Provide the (X, Y) coordinate of the cell's center where the given text is located.  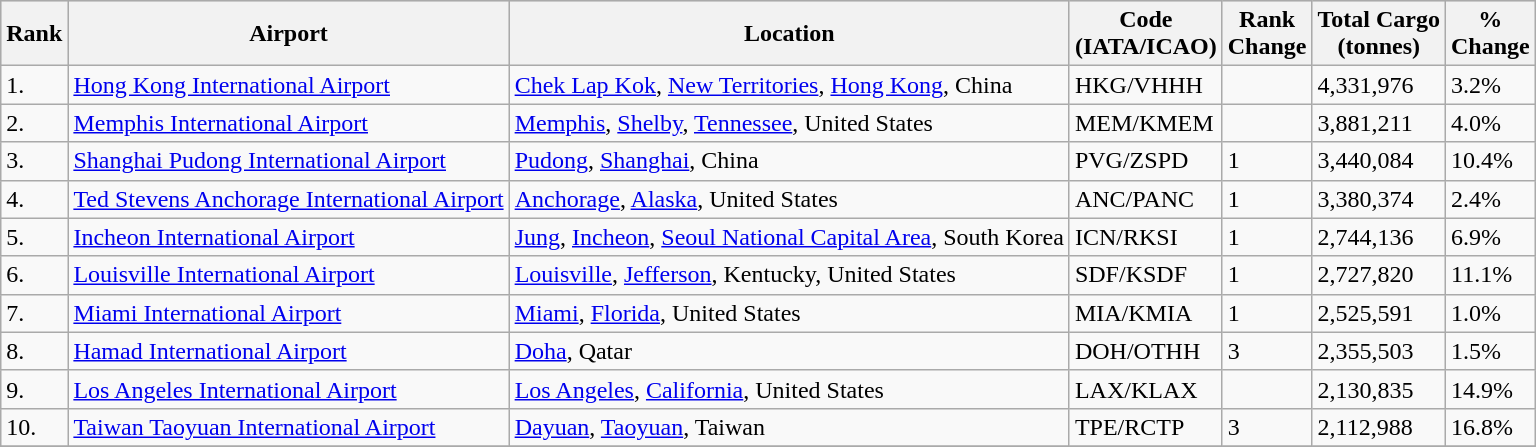
5. (34, 237)
2,112,988 (1379, 427)
MEM/KMEM (1146, 123)
DOH/OTHH (1146, 351)
Miami, Florida, United States (789, 313)
8. (34, 351)
Memphis International Airport (288, 123)
2,727,820 (1379, 275)
Memphis, Shelby, Tennessee, United States (789, 123)
4.0% (1491, 123)
Los Angeles, California, United States (789, 389)
7. (34, 313)
3,380,374 (1379, 199)
4. (34, 199)
6. (34, 275)
Ted Stevens Anchorage International Airport (288, 199)
TPE/RCTP (1146, 427)
MIA/KMIA (1146, 313)
3.2% (1491, 85)
Chek Lap Kok, New Territories, Hong Kong, China (789, 85)
SDF/KSDF (1146, 275)
Louisville International Airport (288, 275)
9. (34, 389)
RankChange (1267, 34)
4,331,976 (1379, 85)
16.8% (1491, 427)
Airport (288, 34)
1.0% (1491, 313)
LAX/KLAX (1146, 389)
Louisville, Jefferson, Kentucky, United States (789, 275)
PVG/ZSPD (1146, 161)
2,130,835 (1379, 389)
10. (34, 427)
3,881,211 (1379, 123)
Hong Kong International Airport (288, 85)
Doha, Qatar (789, 351)
14.9% (1491, 389)
Incheon International Airport (288, 237)
Miami International Airport (288, 313)
1. (34, 85)
11.1% (1491, 275)
3,440,084 (1379, 161)
Code(IATA/ICAO) (1146, 34)
Los Angeles International Airport (288, 389)
ANC/PANC (1146, 199)
2,525,591 (1379, 313)
Taiwan Taoyuan International Airport (288, 427)
Jung, Incheon, Seoul National Capital Area, South Korea (789, 237)
Hamad International Airport (288, 351)
Pudong, Shanghai, China (789, 161)
Total Cargo(tonnes) (1379, 34)
ICN/RKSI (1146, 237)
2.4% (1491, 199)
2,744,136 (1379, 237)
Shanghai Pudong International Airport (288, 161)
Rank (34, 34)
3. (34, 161)
6.9% (1491, 237)
Anchorage, Alaska, United States (789, 199)
10.4% (1491, 161)
Location (789, 34)
1.5% (1491, 351)
HKG/VHHH (1146, 85)
2. (34, 123)
2,355,503 (1379, 351)
Dayuan, Taoyuan, Taiwan (789, 427)
%Change (1491, 34)
